Capture the cell that displays the provided text and extract its (X, Y) central coordinate. 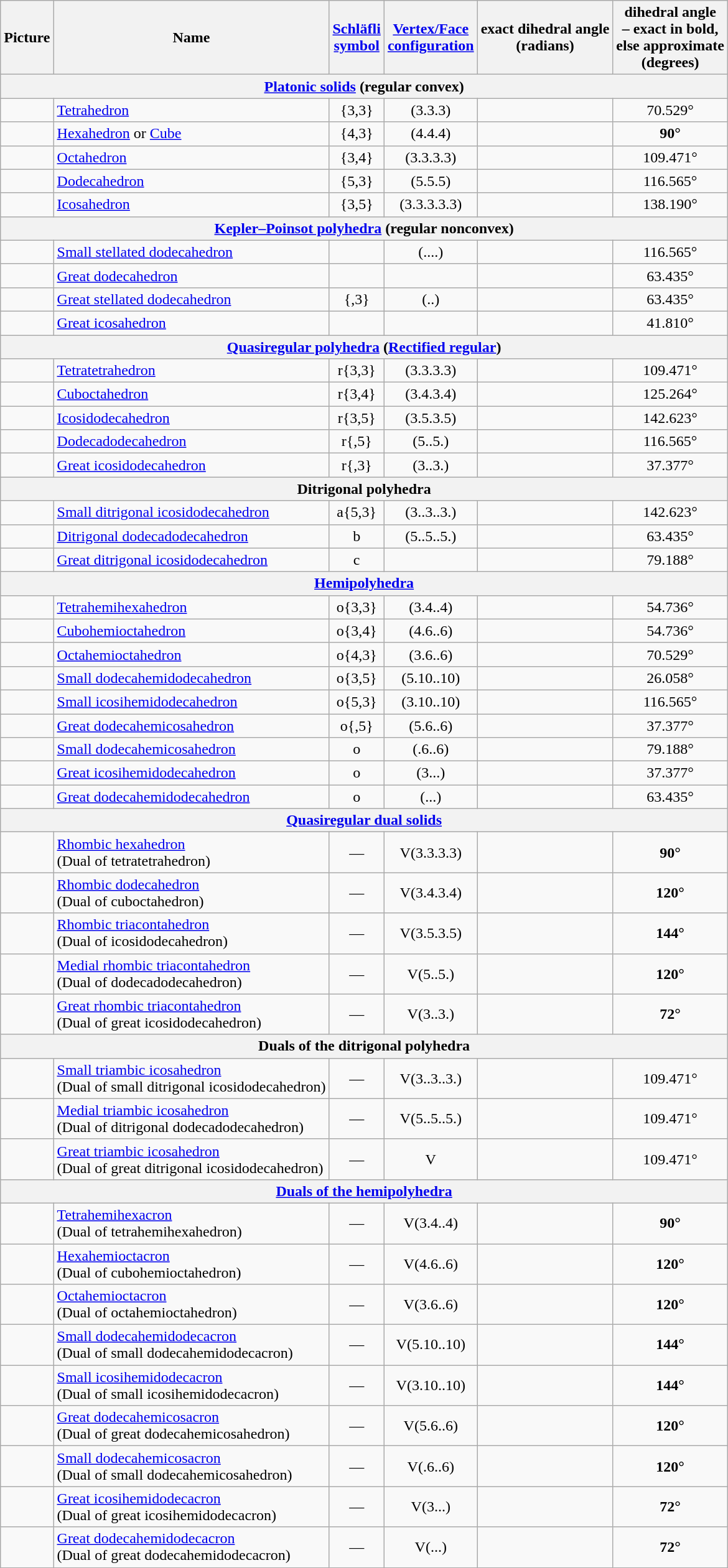
Small triambic icosahedron(Dual of small ditrigonal icosidodecahedron) (192, 1079)
c (357, 560)
Octahemioctacron(Dual of octahemioctahedron) (192, 1305)
Small dodecahemidodecacron(Dual of small dodecahemidodecacron) (192, 1345)
V(3.6..6) (431, 1305)
(4.4.4) (431, 134)
Tetratetrahedron (192, 371)
Great icosidodecahedron (192, 465)
o{5,3} (357, 702)
exact dihedral angle(radians) (545, 37)
Ditrigonal dodecadodecahedron (192, 536)
r{3,3} (357, 371)
(...) (431, 797)
Small stellated dodecahedron (192, 252)
Icosahedron (192, 205)
Medial rhombic triacontahedron(Dual of dodecadodecahedron) (192, 974)
Duals of the hemipolyhedra (365, 1191)
V(3...) (431, 1506)
Hemipolyhedra (365, 583)
V(5.6..6) (431, 1426)
(3.5.3.5) (431, 418)
Quasiregular dual solids (365, 820)
r{,3} (357, 465)
Tetrahemihexahedron (192, 607)
Rhombic hexahedron(Dual of tetratetrahedron) (192, 852)
(5..5.) (431, 442)
Ditrigonal polyhedra (365, 489)
V(4.6..6) (431, 1264)
Rhombic dodecahedron(Dual of cuboctahedron) (192, 893)
r{3,4} (357, 394)
o{3,3} (357, 607)
(3.3.3) (431, 110)
o{3,5} (357, 678)
V(...) (431, 1547)
(3.6..6) (431, 654)
Great dodecahemicosahedron (192, 726)
(5..5..5.) (431, 536)
(3...) (431, 773)
(4.6..6) (431, 631)
V(3.5.3.5) (431, 933)
V(.6..6) (431, 1467)
Hexahemioctacron(Dual of cubohemioctahedron) (192, 1264)
Name (192, 37)
41.810° (671, 323)
(3.10..10) (431, 702)
(3.3.3.3.3) (431, 205)
138.190° (671, 205)
Small icosihemidodecacron(Dual of small icosihemidodecacron) (192, 1386)
Tetrahemihexacron(Dual of tetrahemihexahedron) (192, 1223)
Great ditrigonal icosidodecahedron (192, 560)
Great dodecahemidodecacron(Dual of great dodecahemidodecacron) (192, 1547)
Cubohemioctahedron (192, 631)
{,3} (357, 299)
Great stellated dodecahedron (192, 299)
V(5..5..5.) (431, 1118)
Great rhombic triacontahedron(Dual of great icosidodecahedron) (192, 1014)
V(3.4.3.4) (431, 893)
r{,5} (357, 442)
V(3.10..10) (431, 1386)
Vertex/Faceconfiguration (431, 37)
(....) (431, 252)
{3,5} (357, 205)
Small dodecahemidodecahedron (192, 678)
Great dodecahemidodecahedron (192, 797)
Dodecahedron (192, 181)
(3..3.) (431, 465)
Octahedron (192, 157)
dihedral angle– exact in bold,else approximate(degrees) (671, 37)
{3,3} (357, 110)
Great icosihemidodecacron(Dual of great icosihemidodecacron) (192, 1506)
Great icosihemidodecahedron (192, 773)
Quasiregular polyhedra (Rectified regular) (365, 346)
Small dodecahemicosacron(Dual of small dodecahemicosahedron) (192, 1467)
125.264° (671, 394)
Octahemioctahedron (192, 654)
Medial triambic icosahedron(Dual of ditrigonal dodecadodecahedron) (192, 1118)
Cuboctahedron (192, 394)
Rhombic triacontahedron(Dual of icosidodecahedron) (192, 933)
Great icosahedron (192, 323)
{3,4} (357, 157)
Kepler–Poinsot polyhedra (regular nonconvex) (365, 228)
V(5.10..10) (431, 1345)
o{3,4} (357, 631)
(5.10..10) (431, 678)
Icosidodecahedron (192, 418)
V(3..3..3.) (431, 1079)
r{3,5} (357, 418)
a{5,3} (357, 513)
(3.4.3.4) (431, 394)
26.058° (671, 678)
o{4,3} (357, 654)
Small dodecahemicosahedron (192, 749)
b (357, 536)
Schläflisymbol (357, 37)
Platonic solids (regular convex) (365, 86)
Small ditrigonal icosidodecahedron (192, 513)
V(3.3.3.3) (431, 852)
Hexahedron or Cube (192, 134)
Tetrahedron (192, 110)
V (431, 1159)
{4,3} (357, 134)
Picture (27, 37)
V(3..3.) (431, 1014)
(.6..6) (431, 749)
{5,3} (357, 181)
Small icosihemidodecahedron (192, 702)
Great dodecahedron (192, 276)
(3..3..3.) (431, 513)
Duals of the ditrigonal polyhedra (365, 1046)
(5.6..6) (431, 726)
Great triambic icosahedron(Dual of great ditrigonal icosidodecahedron) (192, 1159)
Great dodecahemicosacron(Dual of great dodecahemicosahedron) (192, 1426)
(5.5.5) (431, 181)
V(5..5.) (431, 974)
o{,5} (357, 726)
V(3.4..4) (431, 1223)
(..) (431, 299)
(3.4..4) (431, 607)
Dodecadodecahedron (192, 442)
